From the cell containing the given text, extract its center point as [X, Y] coordinate. 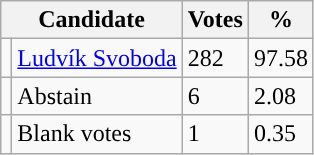
Candidate [92, 20]
Abstain [97, 96]
Votes [215, 20]
1 [215, 134]
Ludvík Svoboda [97, 58]
6 [215, 96]
97.58 [280, 58]
2.08 [280, 96]
0.35 [280, 134]
% [280, 20]
282 [215, 58]
Blank votes [97, 134]
